For the text-containing cell, return its midpoint in (x, y) coordinate format. 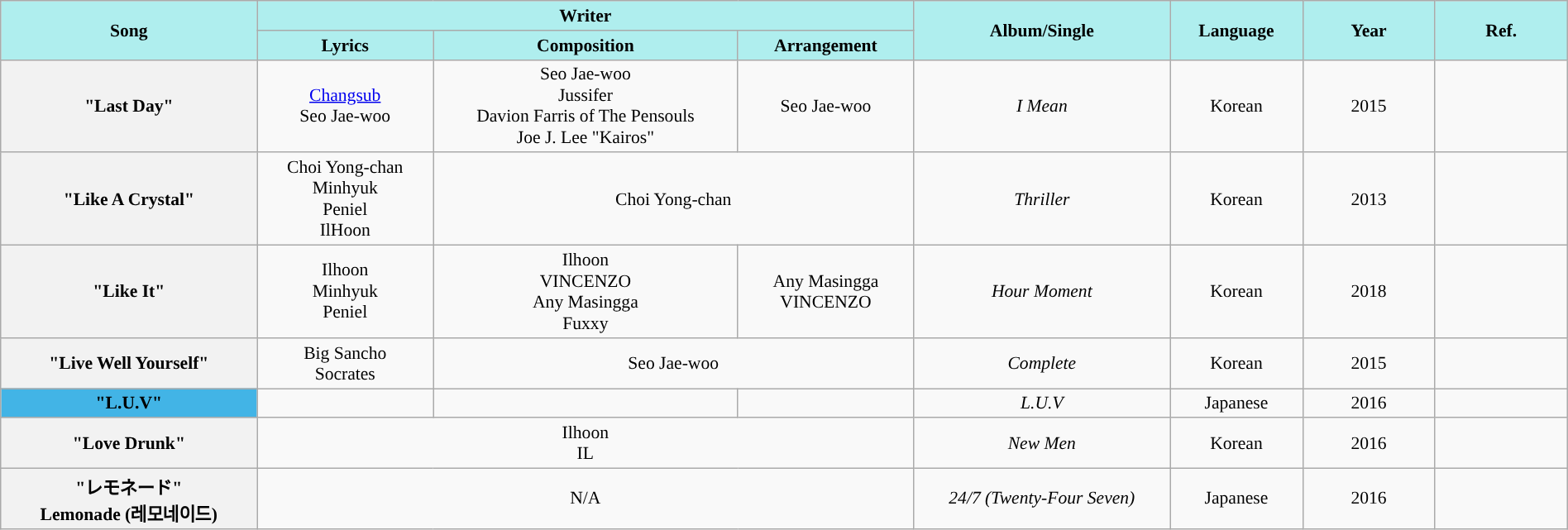
IlhoonIL (586, 443)
"Like It" (129, 291)
"Live Well Yourself" (129, 362)
2018 (1369, 291)
Hour Moment (1042, 291)
Choi Yong-chanMinhyukPenielIlHoon (346, 198)
Writer (586, 16)
"Love Drunk" (129, 443)
Lyrics (346, 45)
IlhoonVINCENZOAny MasinggaFuxxy (586, 291)
Choi Yong-chan (673, 198)
24/7 (Twenty-Four Seven) (1042, 498)
Album/Single (1042, 30)
I Mean (1042, 106)
New Men (1042, 443)
Composition (586, 45)
Ref. (1501, 30)
Year (1369, 30)
IlhoonMinhyukPeniel (346, 291)
Arrangement (825, 45)
"Last Day" (129, 106)
"Like A Crystal" (129, 198)
Complete (1042, 362)
Song (129, 30)
L.U.V (1042, 403)
Seo Jae-wooJussiferDavion Farris of The PensoulsJoe J. Lee "Kairos" (586, 106)
Language (1236, 30)
N/A (586, 498)
Any MasinggaVINCENZO (825, 291)
"レモネード"Lemonade (레모네이드) (129, 498)
Thriller (1042, 198)
2013 (1369, 198)
"L.U.V" (129, 403)
Big SanchoSocrates (346, 362)
ChangsubSeo Jae-woo (346, 106)
